For the text-containing cell, return its midpoint in [X, Y] coordinate format. 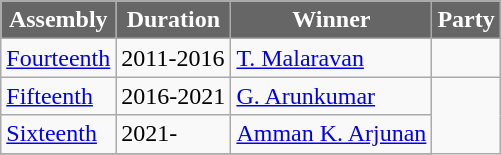
Fifteenth [58, 96]
2016-2021 [174, 96]
Amman K. Arjunan [332, 134]
Winner [332, 20]
G. Arunkumar [332, 96]
Duration [174, 20]
T. Malaravan [332, 58]
Fourteenth [58, 58]
Party [466, 20]
2021- [174, 134]
Assembly [58, 20]
Sixteenth [58, 134]
2011-2016 [174, 58]
